Identify which cell holds the provided text, then report its [X, Y] central coordinate. 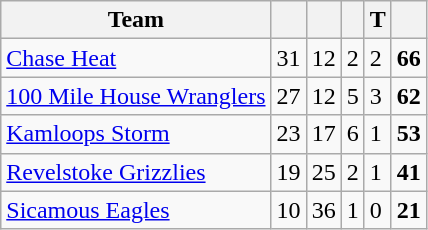
Chase Heat [136, 58]
25 [324, 172]
Kamloops Storm [136, 134]
3 [378, 96]
17 [324, 134]
31 [288, 58]
23 [288, 134]
53 [408, 134]
Team [136, 20]
0 [378, 210]
T [378, 20]
100 Mile House Wranglers [136, 96]
62 [408, 96]
5 [352, 96]
10 [288, 210]
Sicamous Eagles [136, 210]
Revelstoke Grizzlies [136, 172]
6 [352, 134]
36 [324, 210]
19 [288, 172]
27 [288, 96]
66 [408, 58]
21 [408, 210]
41 [408, 172]
